Determine the [X, Y] coordinate at the center of the cell enclosing the given text.  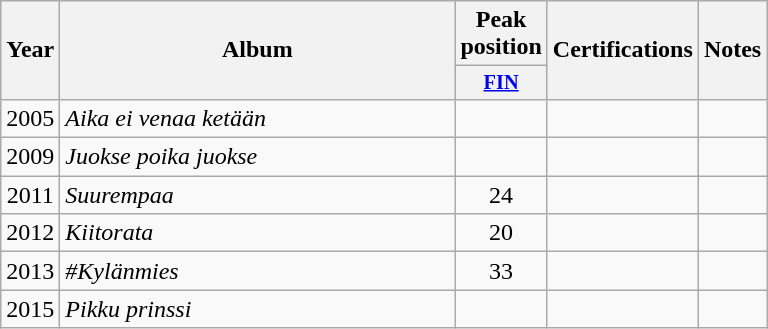
2011 [30, 195]
Juokse poika juokse [258, 157]
2009 [30, 157]
Suurempaa [258, 195]
#Kylänmies [258, 271]
Pikku prinssi [258, 309]
2012 [30, 233]
Year [30, 50]
Peak position [501, 34]
Album [258, 50]
Certifications [622, 50]
2013 [30, 271]
24 [501, 195]
Kiitorata [258, 233]
33 [501, 271]
FIN [501, 83]
20 [501, 233]
2005 [30, 118]
2015 [30, 309]
Notes [732, 50]
Aika ei venaa ketään [258, 118]
